From the cell containing the given text, extract its center point as (X, Y) coordinate. 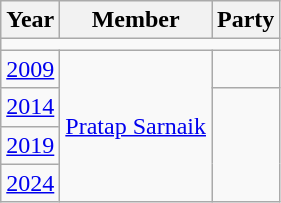
Member (136, 20)
2009 (30, 69)
2019 (30, 145)
Party (246, 20)
2014 (30, 107)
Year (30, 20)
2024 (30, 183)
Pratap Sarnaik (136, 126)
